Capture the cell that displays the provided text and extract its (X, Y) central coordinate. 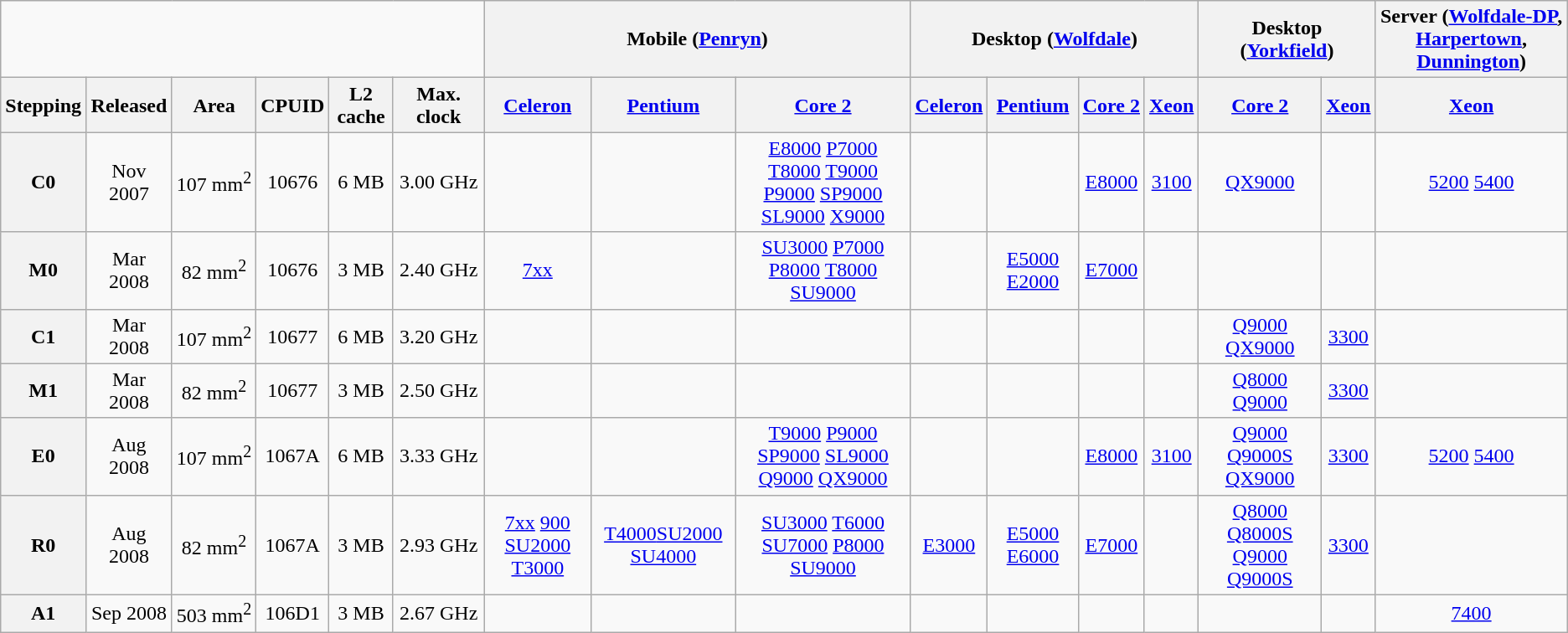
Sep 2008 (129, 613)
7xx 900 SU2000 T3000 (538, 544)
E5000 E2000 (1033, 270)
2.93 GHz (439, 544)
2.40 GHz (439, 270)
T9000 P9000 SP9000 SL9000 Q9000 QX9000 (823, 456)
Q8000 Q9000 (1260, 390)
T4000SU2000 SU4000 (663, 544)
3.33 GHz (439, 456)
503 mm2 (214, 613)
E0 (44, 456)
SU3000 P7000 P8000 T8000 SU9000 (823, 270)
106D1 (293, 613)
3.00 GHz (439, 183)
Released (129, 105)
2.67 GHz (439, 613)
Q9000 QX9000 (1260, 337)
Desktop (Yorkfield) (1287, 39)
Server (Wolfdale-DP, Harpertown, Dunnington) (1471, 39)
A1 (44, 613)
C1 (44, 337)
M1 (44, 390)
7xx (538, 270)
E3000 (949, 544)
E8000 P7000 T8000 T9000 P9000 SP9000 SL9000 X9000 (823, 183)
QX9000 (1260, 183)
R0 (44, 544)
SU3000 T6000 SU7000 P8000 SU9000 (823, 544)
Mobile (Penryn) (697, 39)
E5000 E6000 (1033, 544)
Nov 2007 (129, 183)
Q8000 Q8000S Q9000 Q9000S (1260, 544)
Max. clock (439, 105)
C0 (44, 183)
3.20 GHz (439, 337)
Stepping (44, 105)
M0 (44, 270)
2.50 GHz (439, 390)
7400 (1471, 613)
Desktop (Wolfdale) (1055, 39)
L2 cache (361, 105)
Area (214, 105)
Q9000 Q9000S QX9000 (1260, 456)
CPUID (293, 105)
